For the text-containing cell, return its midpoint in [X, Y] coordinate format. 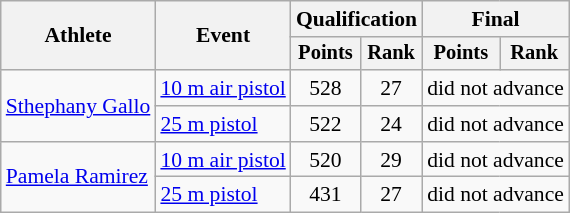
522 [326, 124]
Athlete [78, 36]
29 [391, 160]
Sthephany Gallo [78, 106]
24 [391, 124]
520 [326, 160]
Final [496, 19]
Qualification [356, 19]
431 [326, 195]
Pamela Ramirez [78, 178]
Event [222, 36]
528 [326, 88]
